From the cell containing the given text, extract its center point as (x, y) coordinate. 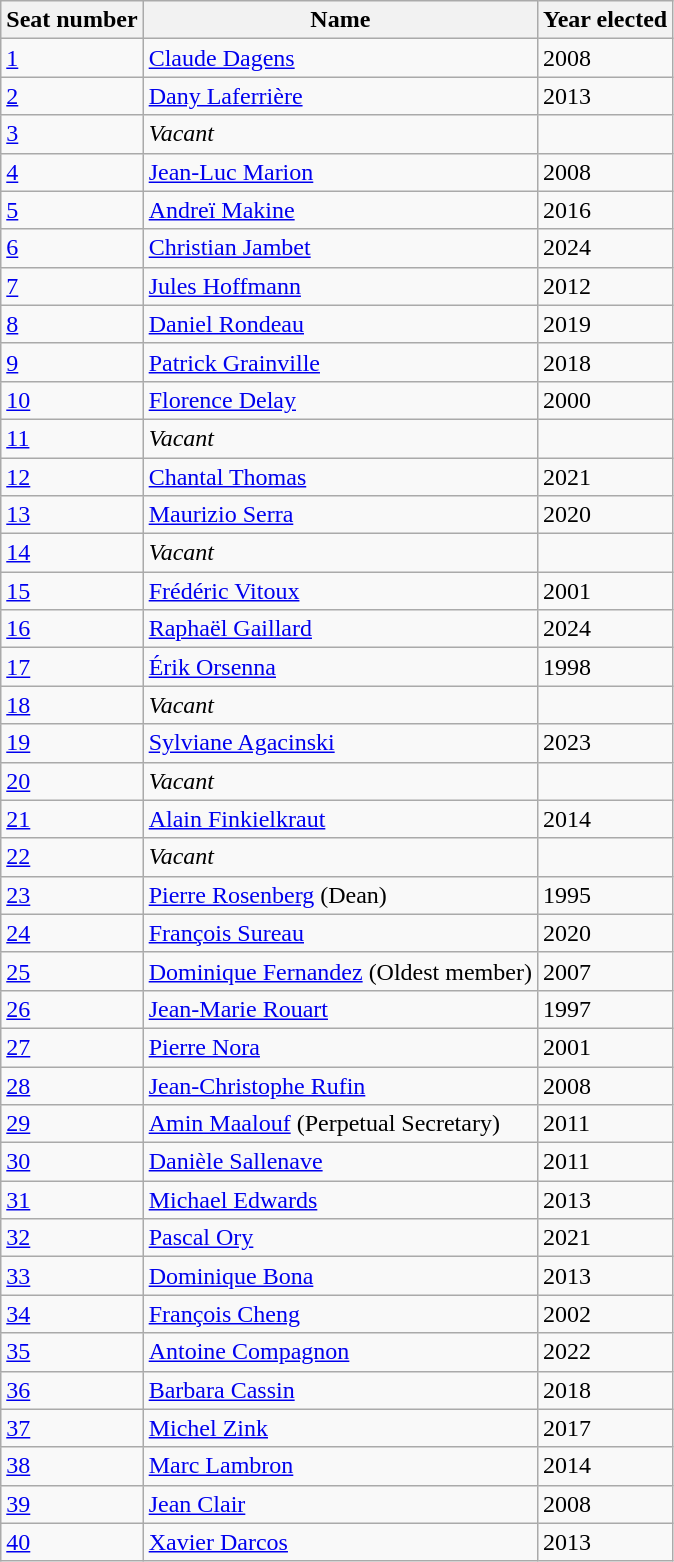
1 (72, 58)
34 (72, 1314)
Patrick Grainville (340, 362)
30 (72, 1162)
2002 (604, 1314)
Érik Orsenna (340, 667)
Seat number (72, 20)
7 (72, 286)
Michael Edwards (340, 1200)
3 (72, 134)
Frédéric Vitoux (340, 591)
Danièle Sallenave (340, 1162)
35 (72, 1352)
Amin Maalouf (Perpetual Secretary) (340, 1124)
16 (72, 629)
Antoine Compagnon (340, 1352)
Michel Zink (340, 1428)
1997 (604, 1009)
32 (72, 1238)
21 (72, 819)
1995 (604, 895)
François Cheng (340, 1314)
39 (72, 1504)
Jean-Marie Rouart (340, 1009)
2019 (604, 324)
37 (72, 1428)
Maurizio Serra (340, 515)
Pierre Rosenberg (Dean) (340, 895)
4 (72, 172)
Xavier Darcos (340, 1542)
Jean-Luc Marion (340, 172)
40 (72, 1542)
Jean-Christophe Rufin (340, 1085)
27 (72, 1047)
Christian Jambet (340, 248)
13 (72, 515)
2007 (604, 971)
19 (72, 743)
Alain Finkielkraut (340, 819)
1998 (604, 667)
10 (72, 400)
2012 (604, 286)
2000 (604, 400)
31 (72, 1200)
26 (72, 1009)
Dominique Bona (340, 1276)
23 (72, 895)
Jean Clair (340, 1504)
Pierre Nora (340, 1047)
Chantal Thomas (340, 477)
2016 (604, 210)
28 (72, 1085)
2022 (604, 1352)
25 (72, 971)
2017 (604, 1428)
Name (340, 20)
2023 (604, 743)
Florence Delay (340, 400)
Claude Dagens (340, 58)
5 (72, 210)
15 (72, 591)
29 (72, 1124)
Pascal Ory (340, 1238)
11 (72, 438)
Barbara Cassin (340, 1390)
Jules Hoffmann (340, 286)
24 (72, 933)
Daniel Rondeau (340, 324)
Marc Lambron (340, 1466)
17 (72, 667)
8 (72, 324)
9 (72, 362)
6 (72, 248)
22 (72, 857)
Sylviane Agacinski (340, 743)
Year elected (604, 20)
18 (72, 705)
Andreï Makine (340, 210)
33 (72, 1276)
Dominique Fernandez (Oldest member) (340, 971)
12 (72, 477)
36 (72, 1390)
Raphaël Gaillard (340, 629)
20 (72, 781)
2 (72, 96)
14 (72, 553)
François Sureau (340, 933)
Dany Laferrière (340, 96)
38 (72, 1466)
